Extract the [X, Y] coordinate from the center of the cell holding the provided text.  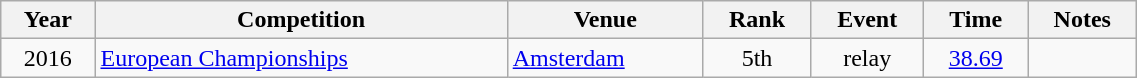
European Championships [301, 58]
relay [866, 58]
Competition [301, 20]
Year [48, 20]
2016 [48, 58]
Rank [756, 20]
Amsterdam [605, 58]
Event [866, 20]
Notes [1082, 20]
38.69 [976, 58]
Venue [605, 20]
Time [976, 20]
5th [756, 58]
